From the cell containing the given text, extract its center point as (X, Y) coordinate. 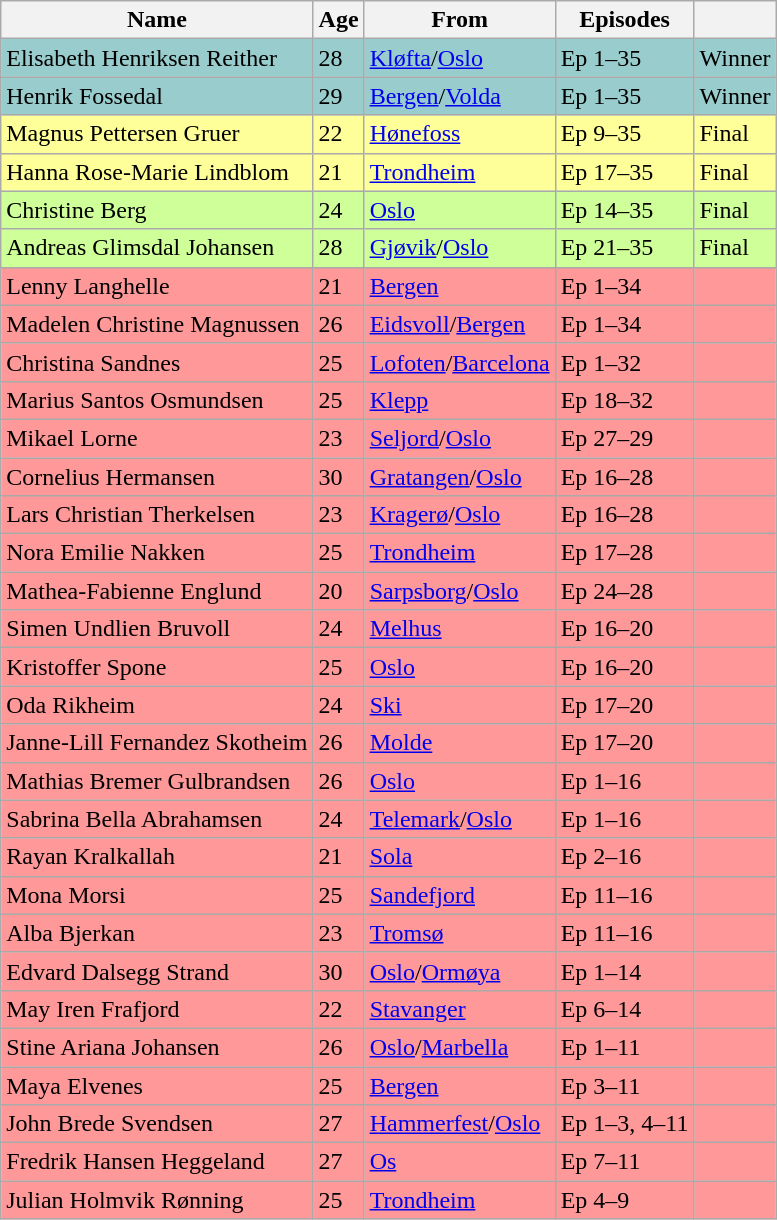
Andreas Glimsdal Johansen (157, 248)
Eidsvoll/Bergen (460, 324)
Gratangen/Oslo (460, 477)
Fredrik Hansen Heggeland (157, 1162)
Hønefoss (460, 134)
From (460, 20)
Marius Santos Osmundsen (157, 400)
Lars Christian Therkelsen (157, 515)
Magnus Pettersen Gruer (157, 134)
Ep 1–32 (624, 362)
Klepp (460, 400)
Episodes (624, 20)
Ep 14–35 (624, 210)
Ep 7–11 (624, 1162)
Ep 4–9 (624, 1200)
Tromsø (460, 933)
John Brede Svendsen (157, 1124)
May Iren Frafjord (157, 1009)
Ep 1–14 (624, 971)
Ep 2–16 (624, 857)
Madelen Christine Magnussen (157, 324)
Ep 3–11 (624, 1085)
Name (157, 20)
Ski (460, 705)
Ep 17–28 (624, 553)
20 (338, 591)
Ep 27–29 (624, 438)
Telemark/Oslo (460, 819)
Ep 17–35 (624, 172)
Sarpsborg/Oslo (460, 591)
Mathea-Fabienne Englund (157, 591)
Ep 1–11 (624, 1047)
Ep 6–14 (624, 1009)
Rayan Kralkallah (157, 857)
Melhus (460, 629)
Christina Sandnes (157, 362)
Henrik Fossedal (157, 96)
Ep 21–35 (624, 248)
Hammerfest/Oslo (460, 1124)
Oslo/Ormøya (460, 971)
Sabrina Bella Abrahamsen (157, 819)
Ep 18–32 (624, 400)
Molde (460, 743)
Os (460, 1162)
Kristoffer Spone (157, 667)
Nora Emilie Nakken (157, 553)
Gjøvik/Oslo (460, 248)
Ep 1–3, 4–11 (624, 1124)
Ep 24–28 (624, 591)
Mikael Lorne (157, 438)
Lofoten/Barcelona (460, 362)
Maya Elvenes (157, 1085)
Alba Bjerkan (157, 933)
Ep 9–35 (624, 134)
Kløfta/Oslo (460, 58)
Stavanger (460, 1009)
Seljord/Oslo (460, 438)
Sola (460, 857)
Christine Berg (157, 210)
Mona Morsi (157, 895)
Julian Holmvik Rønning (157, 1200)
Oda Rikheim (157, 705)
Hanna Rose-Marie Lindblom (157, 172)
Age (338, 20)
Cornelius Hermansen (157, 477)
Sandefjord (460, 895)
Simen Undlien Bruvoll (157, 629)
Kragerø/Oslo (460, 515)
Janne-Lill Fernandez Skotheim (157, 743)
29 (338, 96)
Oslo/Marbella (460, 1047)
Edvard Dalsegg Strand (157, 971)
Mathias Bremer Gulbrandsen (157, 781)
Lenny Langhelle (157, 286)
Bergen/Volda (460, 96)
Stine Ariana Johansen (157, 1047)
Elisabeth Henriksen Reither (157, 58)
